For the text-containing cell, return its midpoint in (X, Y) coordinate format. 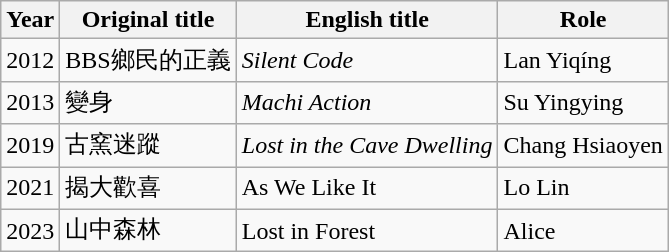
Year (30, 20)
Silent Code (367, 60)
Alice (583, 230)
Lan Yiqíng (583, 60)
揭大歡喜 (148, 188)
2019 (30, 146)
Lost in Forest (367, 230)
山中森林 (148, 230)
古窯迷蹤 (148, 146)
Lo Lin (583, 188)
Role (583, 20)
2013 (30, 102)
變身 (148, 102)
2012 (30, 60)
Machi Action (367, 102)
As We Like It (367, 188)
Lost in the Cave Dwelling (367, 146)
Chang Hsiaoyen (583, 146)
2021 (30, 188)
English title (367, 20)
Su Yingying (583, 102)
BBS鄉民的正義 (148, 60)
2023 (30, 230)
Original title (148, 20)
